Scan for the cell matching the given text and deliver its (x, y) coordinate at center. 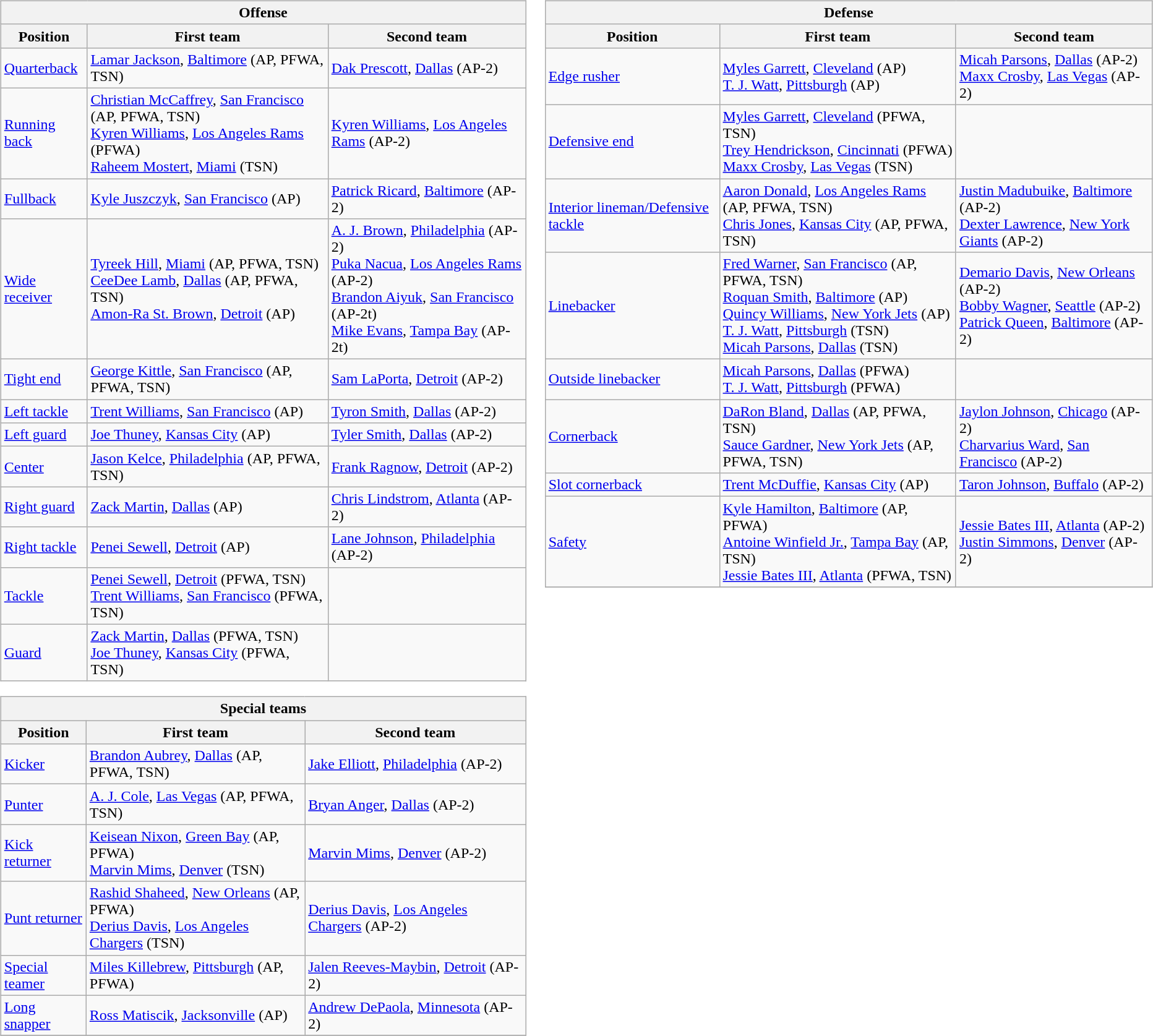
Penei Sewell, Detroit (AP) (208, 547)
Quarterback (44, 68)
Chris Lindstrom, Atlanta (AP-2) (427, 507)
Running back (44, 133)
Penei Sewell, Detroit (PFWA, TSN)Trent Williams, San Francisco (PFWA, TSN) (208, 596)
Long snapper (43, 1016)
Tyron Smith, Dallas (AP-2) (427, 411)
Tyler Smith, Dallas (AP-2) (427, 435)
Tackle (44, 596)
Punt returner (43, 918)
Linebacker (632, 306)
Defensive end (632, 141)
Slot cornerback (632, 485)
Kyren Williams, Los Angeles Rams (AP-2) (427, 133)
Kick returner (43, 853)
A. J. Cole, Las Vegas (AP, PFWA, TSN) (195, 804)
Lamar Jackson, Baltimore (AP, PFWA, TSN) (208, 68)
Ross Matiscik, Jacksonville (AP) (195, 1016)
Bryan Anger, Dallas (AP-2) (416, 804)
A. J. Brown, Philadelphia (AP-2)Puka Nacua, Los Angeles Rams (AP-2)Brandon Aiyuk, San Francisco (AP-2t)Mike Evans, Tampa Bay (AP-2t) (427, 289)
Zack Martin, Dallas (PFWA, TSN)Joe Thuney, Kansas City (PFWA, TSN) (208, 653)
Micah Parsons, Dallas (PFWA)T. J. Watt, Pittsburgh (PFWA) (838, 380)
Special teams (263, 709)
Right guard (44, 507)
Tyreek Hill, Miami (AP, PFWA, TSN)CeeDee Lamb, Dallas (AP, PFWA, TSN)Amon-Ra St. Brown, Detroit (AP) (208, 289)
Rashid Shaheed, New Orleans (AP, PFWA)Derius Davis, Los Angeles Chargers (TSN) (195, 918)
Demario Davis, New Orleans (AP-2)Bobby Wagner, Seattle (AP-2)Patrick Queen, Baltimore (AP-2) (1054, 306)
Myles Garrett, Cleveland (PFWA, TSN)Trey Hendrickson, Cincinnati (PFWA)Maxx Crosby, Las Vegas (TSN) (838, 141)
Left guard (44, 435)
Interior lineman/Defensive tackle (632, 215)
Jason Kelce, Philadelphia (AP, PFWA, TSN) (208, 466)
Defense (849, 12)
Micah Parsons, Dallas (AP-2)Maxx Crosby, Las Vegas (AP-2) (1054, 76)
Trent McDuffie, Kansas City (AP) (838, 485)
Trent Williams, San Francisco (AP) (208, 411)
Justin Madubuike, Baltimore (AP-2)Dexter Lawrence, New York Giants (AP-2) (1054, 215)
Aaron Donald, Los Angeles Rams (AP, PFWA, TSN)Chris Jones, Kansas City (AP, PFWA, TSN) (838, 215)
Kyle Hamilton, Baltimore (AP, PFWA) Antoine Winfield Jr., Tampa Bay (AP, TSN) Jessie Bates III, Atlanta (PFWA, TSN) (838, 542)
George Kittle, San Francisco (AP, PFWA, TSN) (208, 380)
Frank Ragnow, Detroit (AP-2) (427, 466)
Marvin Mims, Denver (AP-2) (416, 853)
Jake Elliott, Philadelphia (AP-2) (416, 764)
Edge rusher (632, 76)
Left tackle (44, 411)
Special teamer (43, 975)
Tight end (44, 380)
Andrew DePaola, Minnesota (AP-2) (416, 1016)
Guard (44, 653)
Jalen Reeves-Maybin, Detroit (AP-2) (416, 975)
Cornerback (632, 437)
Christian McCaffrey, San Francisco (AP, PFWA, TSN)Kyren Williams, Los Angeles Rams (PFWA)Raheem Mostert, Miami (TSN) (208, 133)
Dak Prescott, Dallas (AP-2) (427, 68)
Jessie Bates III, Atlanta (AP-2)Justin Simmons, Denver (AP-2) (1054, 542)
Outside linebacker (632, 380)
Sam LaPorta, Detroit (AP-2) (427, 380)
Taron Johnson, Buffalo (AP-2) (1054, 485)
Myles Garrett, Cleveland (AP)T. J. Watt, Pittsburgh (AP) (838, 76)
Patrick Ricard, Baltimore (AP-2) (427, 198)
Punter (43, 804)
Kyle Juszczyk, San Francisco (AP) (208, 198)
Offense (263, 12)
Miles Killebrew, Pittsburgh (AP, PFWA) (195, 975)
Jaylon Johnson, Chicago (AP-2)Charvarius Ward, San Francisco (AP-2) (1054, 437)
DaRon Bland, Dallas (AP, PFWA, TSN)Sauce Gardner, New York Jets (AP, PFWA, TSN) (838, 437)
Keisean Nixon, Green Bay (AP, PFWA)Marvin Mims, Denver (TSN) (195, 853)
Fullback (44, 198)
Center (44, 466)
Zack Martin, Dallas (AP) (208, 507)
Right tackle (44, 547)
Lane Johnson, Philadelphia (AP-2) (427, 547)
Safety (632, 542)
Wide receiver (44, 289)
Kicker (43, 764)
Derius Davis, Los Angeles Chargers (AP-2) (416, 918)
Brandon Aubrey, Dallas (AP, PFWA, TSN) (195, 764)
Joe Thuney, Kansas City (AP) (208, 435)
